Search for the cell housing the specified text and yield its (x, y) center coordinate. 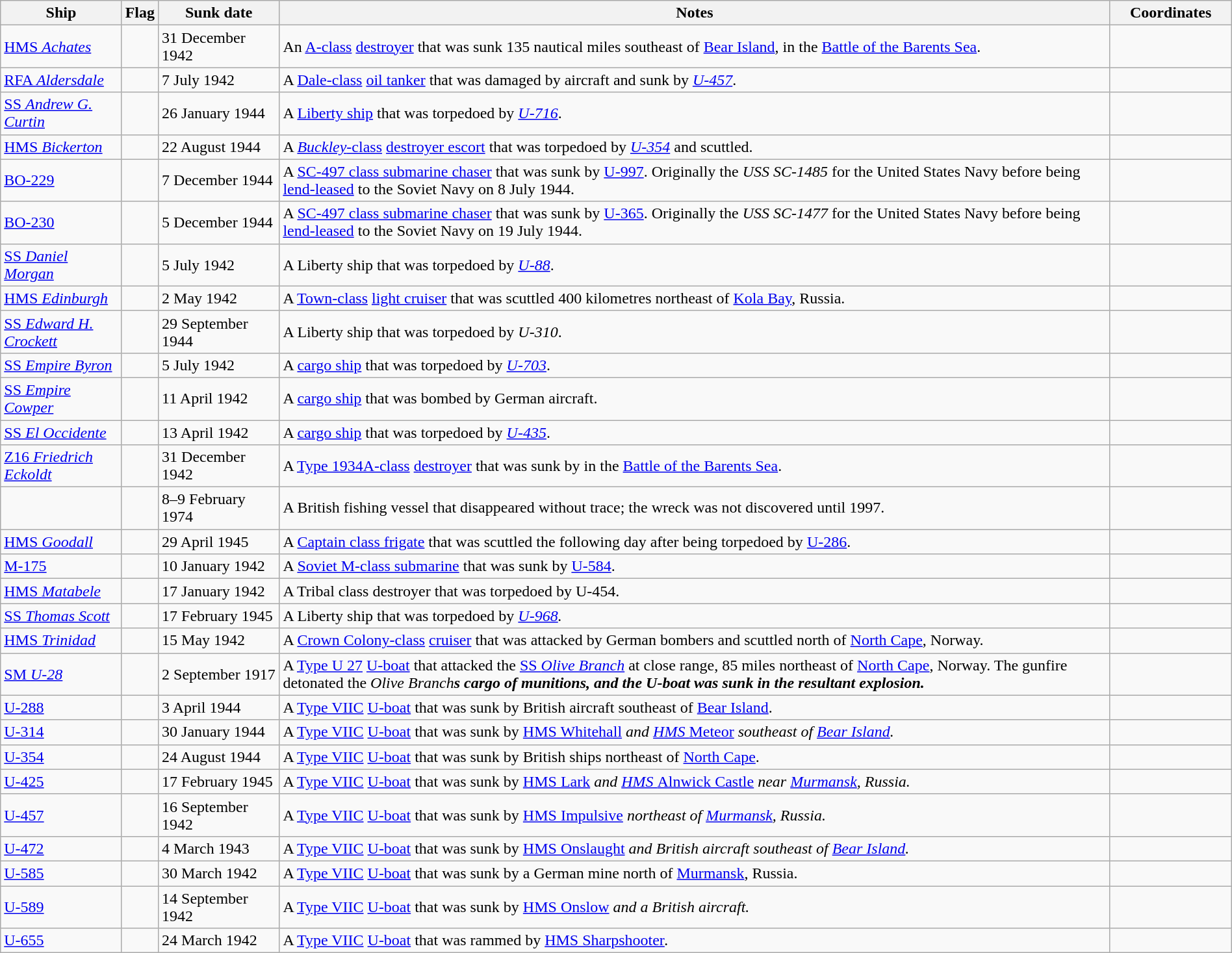
Flag (140, 13)
30 January 1944 (219, 732)
A Type VIIC U-boat that was sunk by British ships northeast of North Cape. (695, 757)
BO-230 (61, 222)
M-175 (61, 566)
A cargo ship that was bombed by German aircraft. (695, 399)
A Liberty ship that was torpedoed by U-310. (695, 331)
7 July 1942 (219, 80)
10 January 1942 (219, 566)
SS Edward H. Crockett (61, 331)
A Type VIIC U-boat that was sunk by HMS Impulsive northeast of Murmansk, Russia. (695, 815)
A Liberty ship that was torpedoed by U-88. (695, 265)
16 September 1942 (219, 815)
A Soviet M-class submarine that was sunk by U-584. (695, 566)
A cargo ship that was torpedoed by U-435. (695, 432)
RFA Aldersdale (61, 80)
A Type VIIC U-boat that was sunk by HMS Onslaught and British aircraft southeast of Bear Island. (695, 848)
HMS Trinidad (61, 641)
Z16 Friedrich Eckoldt (61, 466)
29 September 1944 (219, 331)
SS El Occidente (61, 432)
HMS Matabele (61, 591)
SM U-28 (61, 674)
26 January 1944 (219, 113)
U-314 (61, 732)
U-585 (61, 873)
15 May 1942 (219, 641)
SS Daniel Morgan (61, 265)
A Crown Colony-class cruiser that was attacked by German bombers and scuttled north of North Cape, Norway. (695, 641)
A Type VIIC U-boat that was sunk by British aircraft southeast of Bear Island. (695, 707)
A Dale-class oil tanker that was damaged by aircraft and sunk by U-457. (695, 80)
An A-class destroyer that was sunk 135 nautical miles southeast of Bear Island, in the Battle of the Barents Sea. (695, 47)
A Tribal class destroyer that was torpedoed by U-454. (695, 591)
2 September 1917 (219, 674)
A Buckley-class destroyer escort that was torpedoed by U-354 and scuttled. (695, 147)
A Type 1934A-class destroyer that was sunk by in the Battle of the Barents Sea. (695, 466)
24 March 1942 (219, 941)
11 April 1942 (219, 399)
7 December 1944 (219, 181)
A Type VIIC U-boat that was sunk by a German mine north of Murmansk, Russia. (695, 873)
24 August 1944 (219, 757)
A Liberty ship that was torpedoed by U-716. (695, 113)
30 March 1942 (219, 873)
HMS Goodall (61, 542)
3 April 1944 (219, 707)
U-655 (61, 941)
A Type VIIC U-boat that was sunk by HMS Lark and HMS Alnwick Castle near Murmansk, Russia. (695, 781)
A British fishing vessel that disappeared without trace; the wreck was not discovered until 1997. (695, 508)
5 December 1944 (219, 222)
SS Andrew G. Curtin (61, 113)
SS Empire Cowper (61, 399)
HMS Bickerton (61, 147)
22 August 1944 (219, 147)
17 January 1942 (219, 591)
U-457 (61, 815)
4 March 1943 (219, 848)
A Type VIIC U-boat that was sunk by HMS Onslow and a British aircraft. (695, 907)
A Captain class frigate that was scuttled the following day after being torpedoed by U-286. (695, 542)
U-288 (61, 707)
A Liberty ship that was torpedoed by U-968. (695, 616)
Notes (695, 13)
BO-229 (61, 181)
SS Thomas Scott (61, 616)
SS Empire Byron (61, 365)
HMS Achates (61, 47)
13 April 1942 (219, 432)
A Type VIIC U-boat that was rammed by HMS Sharpshooter. (695, 941)
14 September 1942 (219, 907)
U-472 (61, 848)
29 April 1945 (219, 542)
Ship (61, 13)
U-589 (61, 907)
A cargo ship that was torpedoed by U-703. (695, 365)
Sunk date (219, 13)
U-354 (61, 757)
Coordinates (1171, 13)
2 May 1942 (219, 298)
U-425 (61, 781)
A Type VIIC U-boat that was sunk by HMS Whitehall and HMS Meteor southeast of Bear Island. (695, 732)
A Town-class light cruiser that was scuttled 400 kilometres northeast of Kola Bay, Russia. (695, 298)
8–9 February 1974 (219, 508)
HMS Edinburgh (61, 298)
